Identify which cell holds the provided text, then report its (x, y) central coordinate. 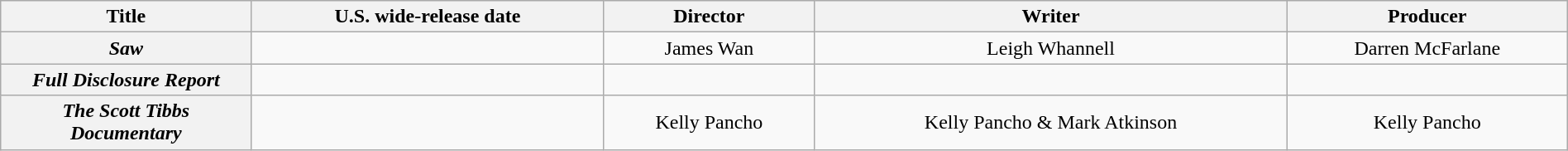
Saw (126, 48)
Producer (1427, 17)
Title (126, 17)
The Scott Tibbs Documentary (126, 123)
Full Disclosure Report (126, 80)
Director (710, 17)
U.S. wide-release date (428, 17)
Leigh Whannell (1050, 48)
James Wan (710, 48)
Kelly Pancho & Mark Atkinson (1050, 123)
Writer (1050, 17)
Darren McFarlane (1427, 48)
